Detect which cell encompasses the target text, then output its (X, Y) center coordinate. 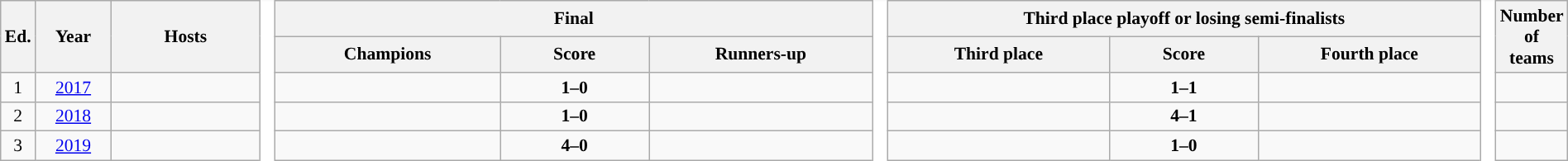
Ed. (18, 36)
4–0 (575, 146)
Final (574, 18)
3 (18, 146)
Number of teams (1532, 36)
2017 (74, 88)
Fourth place (1370, 54)
Third place playoff or losing semi-finalists (1184, 18)
1–1 (1183, 88)
Third place (998, 54)
Hosts (185, 36)
2 (18, 116)
2018 (74, 116)
Runners-up (761, 54)
Year (74, 36)
2019 (74, 146)
4–1 (1183, 116)
Champions (388, 54)
1 (18, 88)
